Find where the given text appears and provide that cell's center as (x, y) coordinate. 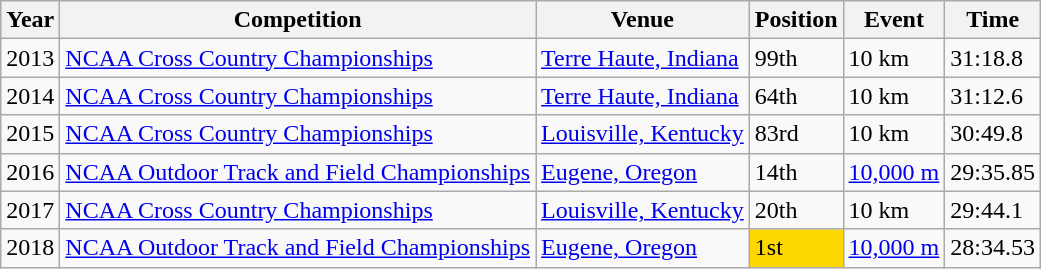
2016 (30, 172)
29:44.1 (993, 210)
2018 (30, 248)
14th (796, 172)
20th (796, 210)
Venue (643, 20)
64th (796, 96)
Year (30, 20)
83rd (796, 134)
Competition (298, 20)
2014 (30, 96)
30:49.8 (993, 134)
2017 (30, 210)
31:18.8 (993, 58)
2013 (30, 58)
Event (894, 20)
31:12.6 (993, 96)
99th (796, 58)
29:35.85 (993, 172)
2015 (30, 134)
Time (993, 20)
1st (796, 248)
28:34.53 (993, 248)
Position (796, 20)
